Determine the (X, Y) coordinate at the center of the cell enclosing the given text.  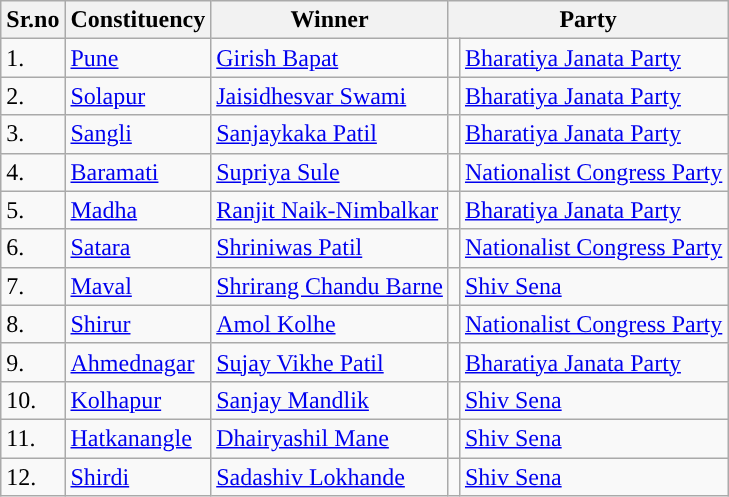
9. (33, 362)
Sanjay Mandlik (330, 400)
Jaisidhesvar Swami (330, 96)
10. (33, 400)
Shrirang Chandu Barne (330, 286)
Madha (138, 210)
Sanjaykaka Patil (330, 134)
1. (33, 58)
Pune (138, 58)
Sadashiv Lokhande (330, 477)
12. (33, 477)
7. (33, 286)
Sr.no (33, 20)
Shirdi (138, 477)
Hatkanangle (138, 438)
Sujay Vikhe Patil (330, 362)
11. (33, 438)
Baramati (138, 172)
Ahmednagar (138, 362)
3. (33, 134)
Solapur (138, 96)
Amol Kolhe (330, 324)
Girish Bapat (330, 58)
Constituency (138, 20)
Maval (138, 286)
Sangli (138, 134)
5. (33, 210)
6. (33, 248)
Dhairyashil Mane (330, 438)
Shriniwas Patil (330, 248)
Winner (330, 20)
Party (588, 20)
Shirur (138, 324)
4. (33, 172)
8. (33, 324)
Ranjit Naik-Nimbalkar (330, 210)
Kolhapur (138, 400)
Supriya Sule (330, 172)
Satara (138, 248)
2. (33, 96)
